Determine the (x, y) coordinate at the center of the cell enclosing the given text.  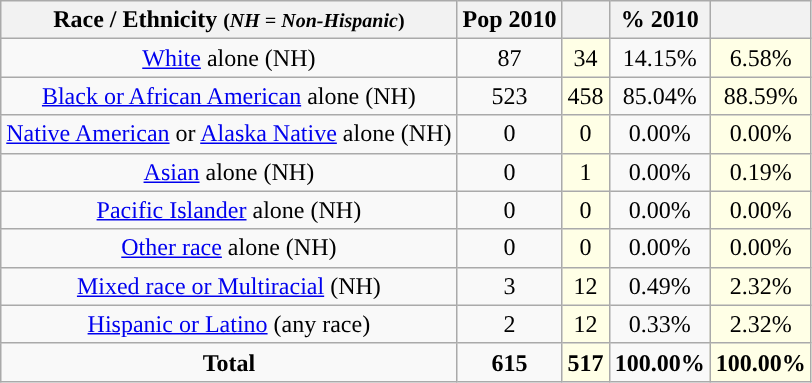
Other race alone (NH) (229, 248)
14.15% (660, 58)
517 (586, 362)
3 (510, 286)
Total (229, 362)
0.33% (660, 324)
85.04% (660, 96)
Pacific Islander alone (NH) (229, 210)
6.58% (760, 58)
523 (510, 96)
0.49% (660, 286)
% 2010 (660, 20)
87 (510, 58)
2 (510, 324)
Black or African American alone (NH) (229, 96)
Race / Ethnicity (NH = Non-Hispanic) (229, 20)
Native American or Alaska Native alone (NH) (229, 134)
1 (586, 172)
34 (586, 58)
458 (586, 96)
0.19% (760, 172)
Hispanic or Latino (any race) (229, 324)
Pop 2010 (510, 20)
615 (510, 362)
Asian alone (NH) (229, 172)
White alone (NH) (229, 58)
88.59% (760, 96)
Mixed race or Multiracial (NH) (229, 286)
